Search for the cell housing the specified text and yield its [X, Y] center coordinate. 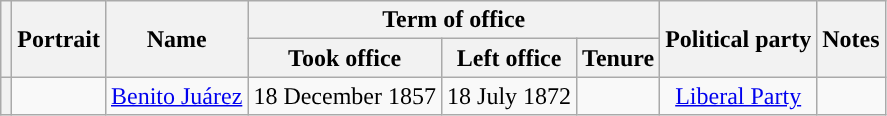
18 December 1857 [345, 96]
Tenure [618, 58]
Left office [510, 58]
18 July 1872 [510, 96]
Political party [738, 39]
Notes [851, 39]
Name [176, 39]
Took office [345, 58]
Liberal Party [738, 96]
Benito Juárez [176, 96]
Term of office [454, 20]
Portrait [59, 39]
